Return the [X, Y] coordinate for the center point of the cell that contains the specified text.  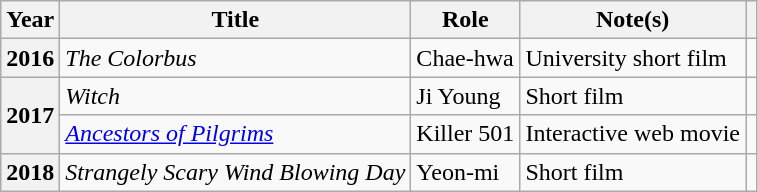
University short film [633, 58]
Ji Young [466, 96]
2017 [30, 115]
Yeon-mi [466, 172]
Chae-hwa [466, 58]
2016 [30, 58]
The Colorbus [236, 58]
Witch [236, 96]
Note(s) [633, 20]
Killer 501 [466, 134]
Year [30, 20]
2018 [30, 172]
Title [236, 20]
Strangely Scary Wind Blowing Day [236, 172]
Ancestors of Pilgrims [236, 134]
Role [466, 20]
Interactive web movie [633, 134]
